Detect which cell encompasses the target text, then output its (X, Y) center coordinate. 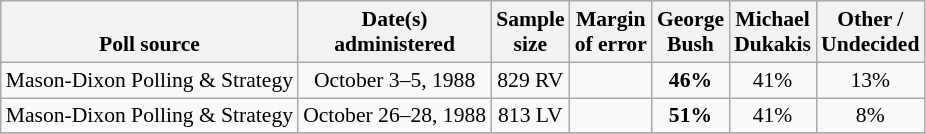
13% (870, 80)
Date(s)administered (394, 32)
829 RV (530, 80)
October 26–28, 1988 (394, 116)
Other /Undecided (870, 32)
Marginof error (611, 32)
46% (690, 80)
813 LV (530, 116)
Poll source (150, 32)
GeorgeBush (690, 32)
Samplesize (530, 32)
MichaelDukakis (772, 32)
October 3–5, 1988 (394, 80)
8% (870, 116)
51% (690, 116)
